Output the [X, Y] coordinate of the center of the cell containing the given text.  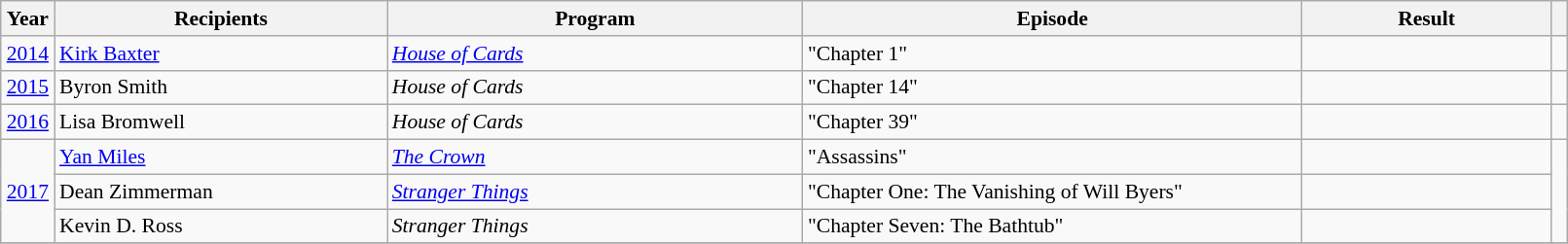
Byron Smith [221, 87]
The Crown [596, 157]
2017 [27, 192]
"Chapter 14" [1053, 87]
"Chapter 39" [1053, 122]
Dean Zimmerman [221, 192]
Episode [1053, 18]
2015 [27, 87]
Kevin D. Ross [221, 227]
Yan Miles [221, 157]
2016 [27, 122]
"Chapter One: The Vanishing of Will Byers" [1053, 192]
2014 [27, 53]
Recipients [221, 18]
Program [596, 18]
Lisa Bromwell [221, 122]
Kirk Baxter [221, 53]
"Chapter Seven: The Bathtub" [1053, 227]
"Assassins" [1053, 157]
"Chapter 1" [1053, 53]
Result [1426, 18]
Year [27, 18]
